Determine the (x, y) coordinate at the center of the cell enclosing the given text.  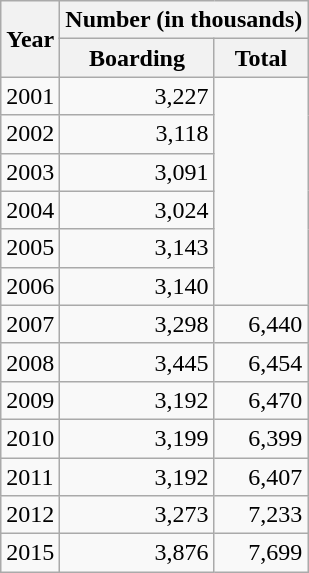
2002 (30, 134)
6,407 (261, 477)
6,470 (261, 400)
3,024 (137, 210)
2009 (30, 400)
3,227 (137, 96)
2004 (30, 210)
Number (in thousands) (184, 20)
2001 (30, 96)
2005 (30, 248)
7,233 (261, 515)
2003 (30, 172)
2007 (30, 324)
2012 (30, 515)
3,140 (137, 286)
3,118 (137, 134)
Total (261, 58)
2008 (30, 362)
6,454 (261, 362)
6,399 (261, 438)
6,440 (261, 324)
3,298 (137, 324)
3,199 (137, 438)
3,273 (137, 515)
2015 (30, 553)
2011 (30, 477)
7,699 (261, 553)
3,091 (137, 172)
Year (30, 39)
2006 (30, 286)
3,445 (137, 362)
Boarding (137, 58)
2010 (30, 438)
3,876 (137, 553)
3,143 (137, 248)
